For the text-containing cell, return its midpoint in (x, y) coordinate format. 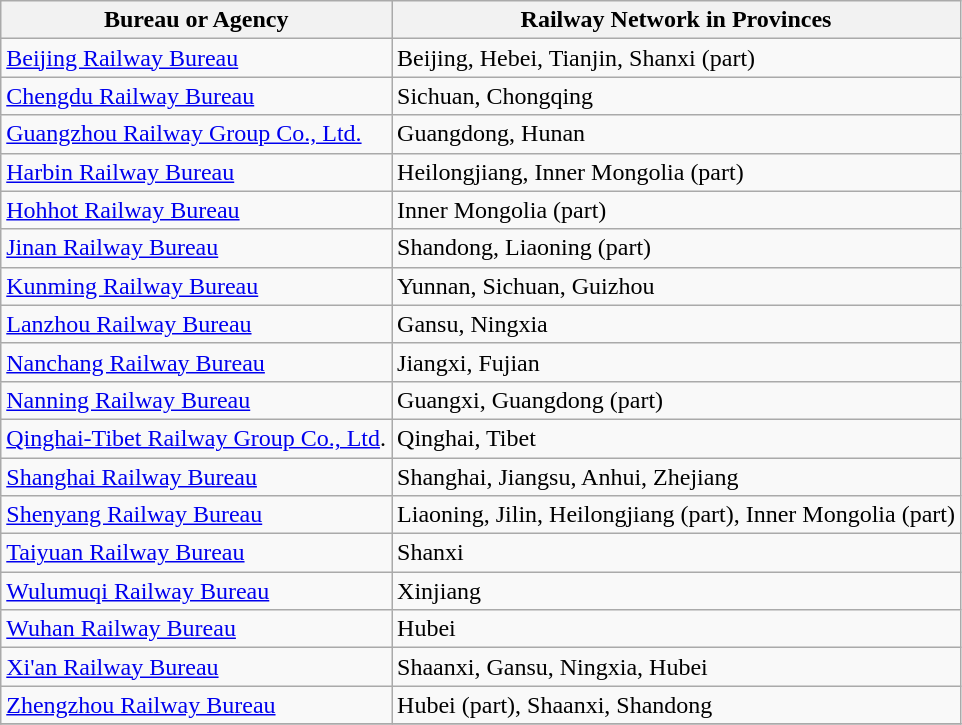
Inner Mongolia (part) (676, 210)
Kunming Railway Bureau (196, 286)
Shenyang Railway Bureau (196, 515)
Beijing, Hebei, Tianjin, Shanxi (part) (676, 58)
Wuhan Railway Bureau (196, 629)
Shandong, Liaoning (part) (676, 248)
Xi'an Railway Bureau (196, 667)
Hohhot Railway Bureau (196, 210)
Liaoning, Jilin, Heilongjiang (part), Inner Mongolia (part) (676, 515)
Sichuan, Chongqing (676, 96)
Yunnan, Sichuan, Guizhou (676, 286)
Hubei (676, 629)
Shaanxi, Gansu, Ningxia, Hubei (676, 667)
Shanghai, Jiangsu, Anhui, Zhejiang (676, 477)
Chengdu Railway Bureau (196, 96)
Bureau or Agency (196, 20)
Beijing Railway Bureau (196, 58)
Jinan Railway Bureau (196, 248)
Jiangxi, Fujian (676, 362)
Shanxi (676, 553)
Xinjiang (676, 591)
Guangdong, Hunan (676, 134)
Heilongjiang, Inner Mongolia (part) (676, 172)
Guangzhou Railway Group Co., Ltd. (196, 134)
Hubei (part), Shaanxi, Shandong (676, 705)
Qinghai-Tibet Railway Group Co., Ltd. (196, 438)
Taiyuan Railway Bureau (196, 553)
Lanzhou Railway Bureau (196, 324)
Wulumuqi Railway Bureau (196, 591)
Gansu, Ningxia (676, 324)
Harbin Railway Bureau (196, 172)
Nanchang Railway Bureau (196, 362)
Nanning Railway Bureau (196, 400)
Qinghai, Tibet (676, 438)
Railway Network in Provinces (676, 20)
Shanghai Railway Bureau (196, 477)
Guangxi, Guangdong (part) (676, 400)
Zhengzhou Railway Bureau (196, 705)
